Scan for the cell matching the given text and deliver its [x, y] coordinate at center. 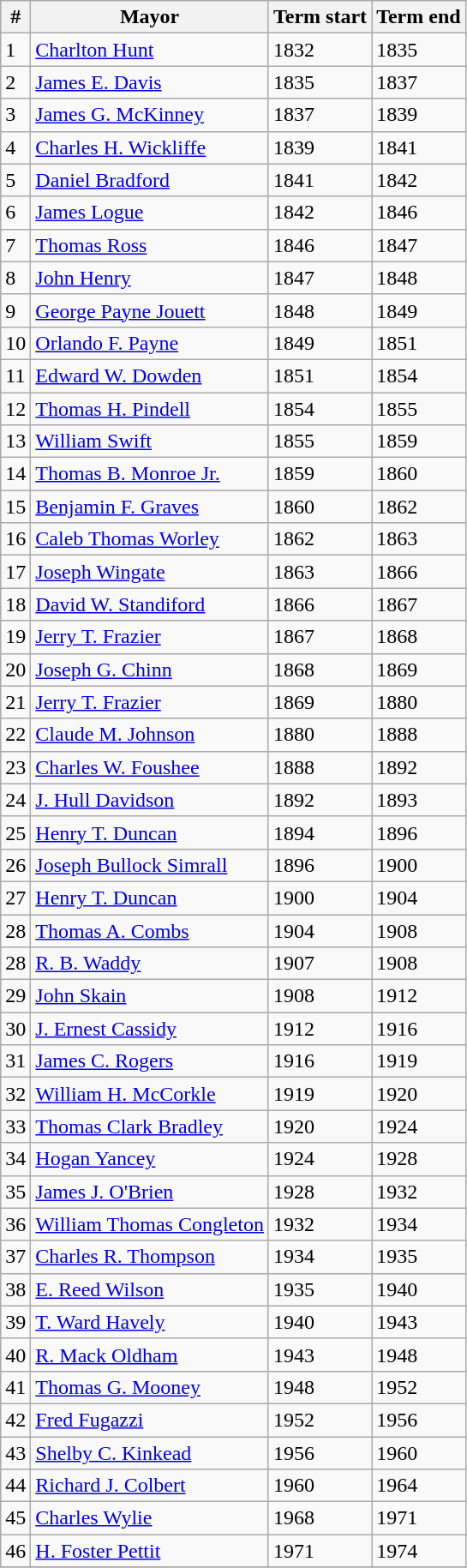
23 [15, 767]
38 [15, 1289]
J. Ernest Cassidy [150, 1029]
James J. O'Brien [150, 1192]
7 [15, 245]
35 [15, 1192]
25 [15, 832]
Thomas Clark Bradley [150, 1126]
Term end [419, 17]
Orlando F. Payne [150, 343]
18 [15, 604]
Thomas G. Mooney [150, 1387]
10 [15, 343]
1907 [320, 964]
1 [15, 50]
30 [15, 1029]
Daniel Bradford [150, 180]
31 [15, 1061]
6 [15, 213]
40 [15, 1355]
Term start [320, 17]
Fred Fugazzi [150, 1420]
37 [15, 1257]
14 [15, 474]
Charles Wylie [150, 1518]
William Thomas Congleton [150, 1224]
42 [15, 1420]
15 [15, 507]
44 [15, 1486]
1964 [419, 1486]
Thomas A. Combs [150, 930]
1893 [419, 800]
46 [15, 1551]
3 [15, 115]
J. Hull Davidson [150, 800]
12 [15, 409]
John Henry [150, 278]
29 [15, 996]
33 [15, 1126]
22 [15, 735]
Benjamin F. Graves [150, 507]
24 [15, 800]
16 [15, 539]
E. Reed Wilson [150, 1289]
17 [15, 572]
Joseph Bullock Simrall [150, 865]
R. B. Waddy [150, 964]
Thomas Ross [150, 245]
26 [15, 865]
William Swift [150, 442]
11 [15, 375]
41 [15, 1387]
4 [15, 147]
James C. Rogers [150, 1061]
Charles R. Thompson [150, 1257]
George Payne Jouett [150, 310]
# [15, 17]
Claude M. Johnson [150, 735]
27 [15, 898]
Joseph G. Chinn [150, 670]
39 [15, 1322]
1974 [419, 1551]
1832 [320, 50]
Thomas B. Monroe Jr. [150, 474]
Richard J. Colbert [150, 1486]
1894 [320, 832]
David W. Standiford [150, 604]
Caleb Thomas Worley [150, 539]
2 [15, 82]
Shelby C. Kinkead [150, 1453]
1968 [320, 1518]
John Skain [150, 996]
H. Foster Pettit [150, 1551]
William H. McCorkle [150, 1094]
8 [15, 278]
19 [15, 637]
21 [15, 702]
13 [15, 442]
James Logue [150, 213]
Mayor [150, 17]
T. Ward Havely [150, 1322]
36 [15, 1224]
5 [15, 180]
James G. McKinney [150, 115]
34 [15, 1159]
45 [15, 1518]
Hogan Yancey [150, 1159]
9 [15, 310]
Edward W. Dowden [150, 375]
Thomas H. Pindell [150, 409]
Charles H. Wickliffe [150, 147]
20 [15, 670]
Joseph Wingate [150, 572]
R. Mack Oldham [150, 1355]
43 [15, 1453]
Charles W. Foushee [150, 767]
32 [15, 1094]
Charlton Hunt [150, 50]
James E. Davis [150, 82]
